Output the [x, y] coordinate of the center of the cell containing the given text.  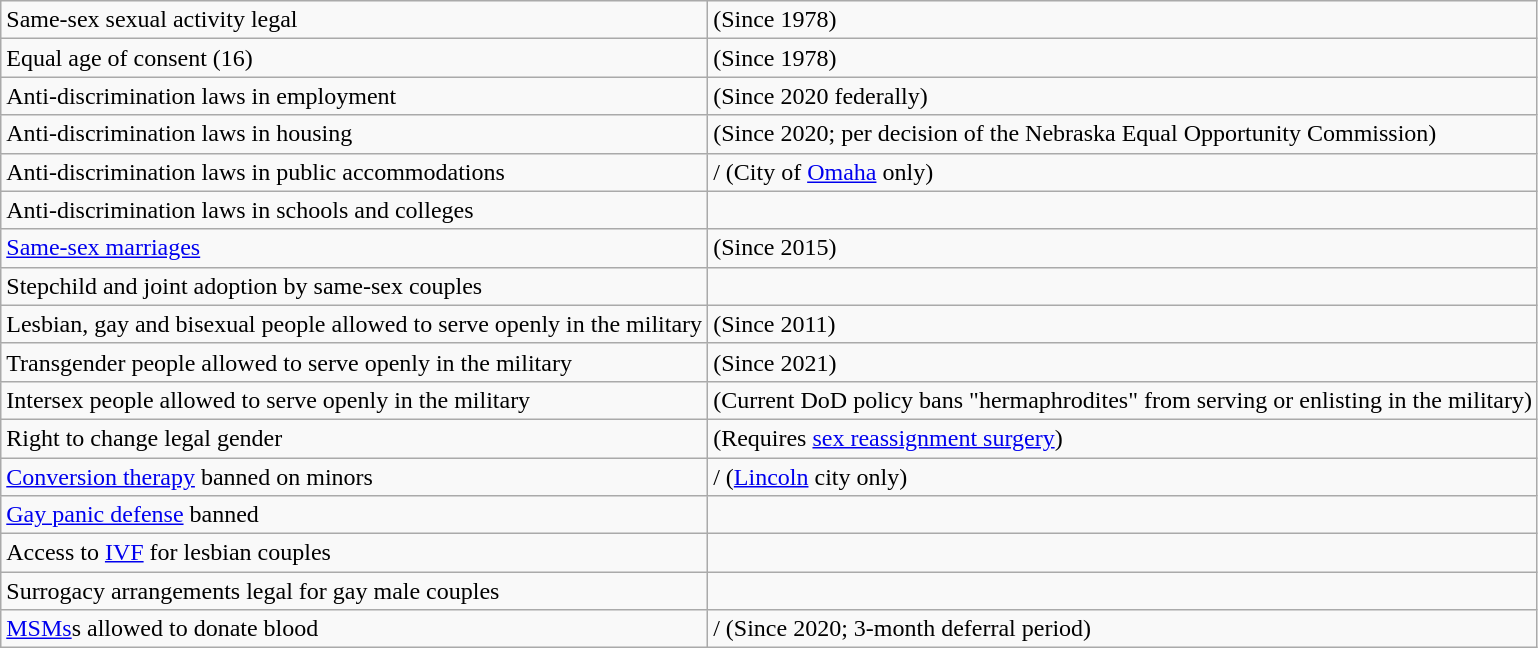
Access to IVF for lesbian couples [354, 553]
/ (Lincoln city only) [1123, 477]
(Since 2011) [1123, 324]
MSMss allowed to donate blood [354, 629]
Anti-discrimination laws in schools and colleges [354, 210]
Anti-discrimination laws in employment [354, 96]
Same-sex sexual activity legal [354, 20]
Same-sex marriages [354, 248]
/ (Since 2020; 3-month deferral period) [1123, 629]
Stepchild and joint adoption by same-sex couples [354, 286]
/ (City of Omaha only) [1123, 172]
Anti-discrimination laws in housing [354, 134]
Lesbian, gay and bisexual people allowed to serve openly in the military [354, 324]
Surrogacy arrangements legal for gay male couples [354, 591]
(Since 2020 federally) [1123, 96]
(Since 2015) [1123, 248]
Gay panic defense banned [354, 515]
(Since 2021) [1123, 362]
(Current DoD policy bans "hermaphrodites" from serving or enlisting in the military) [1123, 400]
(Requires sex reassignment surgery) [1123, 438]
Right to change legal gender [354, 438]
Intersex people allowed to serve openly in the military [354, 400]
Equal age of consent (16) [354, 58]
Transgender people allowed to serve openly in the military [354, 362]
Conversion therapy banned on minors [354, 477]
Anti-discrimination laws in public accommodations [354, 172]
(Since 2020; per decision of the Nebraska Equal Opportunity Commission) [1123, 134]
